Identify which cell holds the provided text, then report its (X, Y) central coordinate. 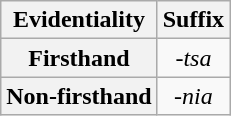
Firsthand (79, 58)
Non-firsthand (79, 96)
Suffix (193, 20)
-tsa (193, 58)
-nia (193, 96)
Evidentiality (79, 20)
